For the text-containing cell, return its midpoint in [x, y] coordinate format. 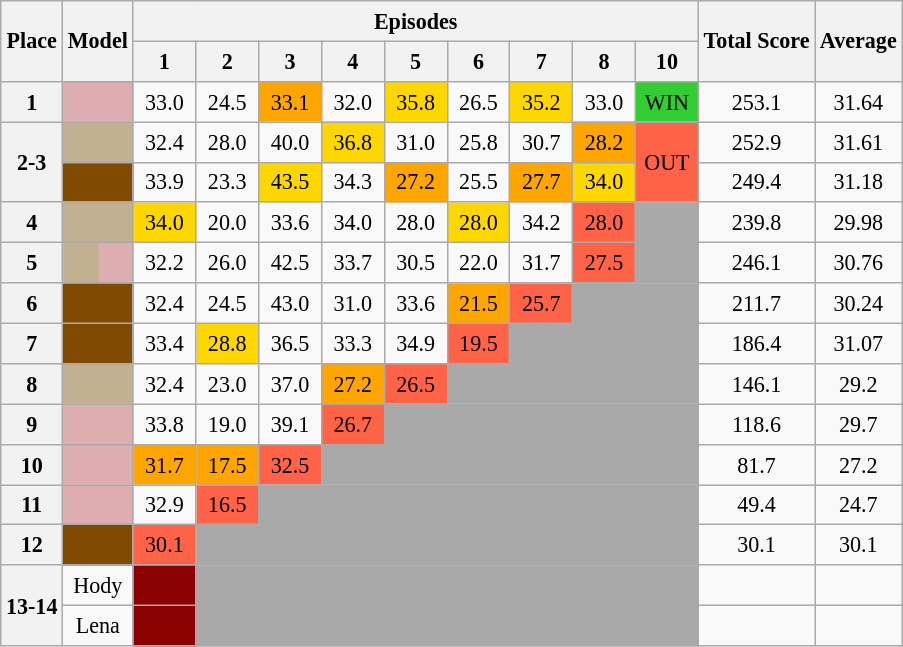
43.5 [290, 182]
32.5 [290, 464]
118.6 [756, 424]
20.0 [228, 222]
32.2 [164, 262]
28.2 [604, 141]
239.8 [756, 222]
Episodes [416, 20]
146.1 [756, 383]
Hody [98, 585]
13-14 [32, 606]
21.5 [478, 303]
42.5 [290, 262]
26.0 [228, 262]
31.18 [858, 182]
35.8 [416, 101]
22.0 [478, 262]
23.0 [228, 383]
49.4 [756, 504]
25.7 [542, 303]
Average [858, 40]
OUT [666, 162]
Place [32, 40]
81.7 [756, 464]
35.2 [542, 101]
33.4 [164, 343]
25.5 [478, 182]
37.0 [290, 383]
Lena [98, 625]
32.0 [352, 101]
252.9 [756, 141]
33.1 [290, 101]
36.8 [352, 141]
16.5 [228, 504]
3 [290, 61]
33.9 [164, 182]
Model [98, 40]
31.07 [858, 343]
29.2 [858, 383]
36.5 [290, 343]
19.5 [478, 343]
31.64 [858, 101]
2-3 [32, 162]
249.4 [756, 182]
26.7 [352, 424]
27.5 [604, 262]
11 [32, 504]
34.3 [352, 182]
186.4 [756, 343]
33.8 [164, 424]
33.7 [352, 262]
17.5 [228, 464]
23.3 [228, 182]
19.0 [228, 424]
25.8 [478, 141]
30.76 [858, 262]
24.7 [858, 504]
34.2 [542, 222]
34.9 [416, 343]
32.9 [164, 504]
2 [228, 61]
30.5 [416, 262]
43.0 [290, 303]
27.7 [542, 182]
31.61 [858, 141]
29.98 [858, 222]
33.3 [352, 343]
9 [32, 424]
30.24 [858, 303]
246.1 [756, 262]
40.0 [290, 141]
30.7 [542, 141]
28.8 [228, 343]
29.7 [858, 424]
211.7 [756, 303]
12 [32, 545]
39.1 [290, 424]
Total Score [756, 40]
253.1 [756, 101]
WIN [666, 101]
